Return the (X, Y) coordinate for the center point of the cell that contains the specified text.  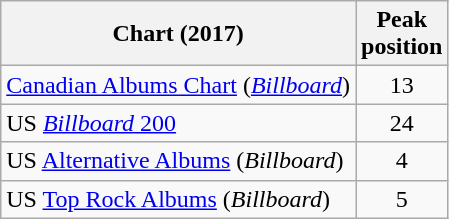
Chart (2017) (178, 34)
5 (402, 199)
US Billboard 200 (178, 123)
4 (402, 161)
Peak position (402, 34)
13 (402, 85)
US Top Rock Albums (Billboard) (178, 199)
US Alternative Albums (Billboard) (178, 161)
Canadian Albums Chart (Billboard) (178, 85)
24 (402, 123)
